Find where the given text appears and provide that cell's center as (X, Y) coordinate. 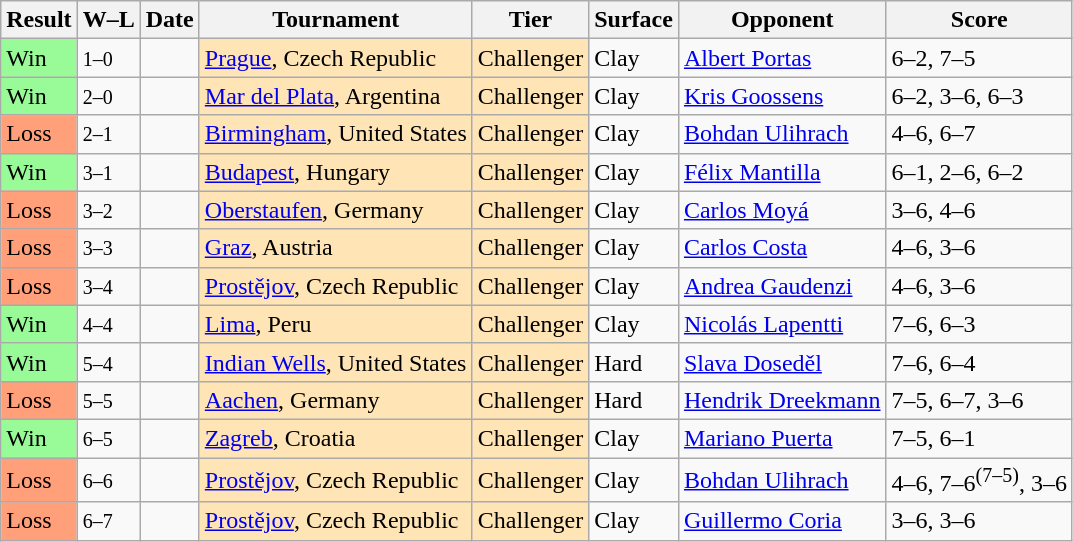
6–7 (108, 521)
Carlos Costa (782, 248)
Kris Goossens (782, 96)
Nicolás Lapentti (782, 324)
3–6, 4–6 (979, 210)
Birmingham, United States (336, 134)
Date (170, 20)
4–6, 6–7 (979, 134)
Surface (634, 20)
Lima, Peru (336, 324)
6–1, 2–6, 6–2 (979, 172)
2–1 (108, 134)
Indian Wells, United States (336, 362)
3–2 (108, 210)
3–6, 3–6 (979, 521)
7–5, 6–7, 3–6 (979, 400)
W–L (108, 20)
Tournament (336, 20)
6–6 (108, 480)
Hendrik Dreekmann (782, 400)
5–4 (108, 362)
Budapest, Hungary (336, 172)
Mariano Puerta (782, 438)
2–0 (108, 96)
6–5 (108, 438)
1–0 (108, 58)
4–4 (108, 324)
Prague, Czech Republic (336, 58)
Albert Portas (782, 58)
Félix Mantilla (782, 172)
Result (39, 20)
Graz, Austria (336, 248)
Tier (530, 20)
Mar del Plata, Argentina (336, 96)
3–3 (108, 248)
6–2, 7–5 (979, 58)
Andrea Gaudenzi (782, 286)
Aachen, Germany (336, 400)
Slava Doseděl (782, 362)
Opponent (782, 20)
Guillermo Coria (782, 521)
7–6, 6–4 (979, 362)
3–4 (108, 286)
Zagreb, Croatia (336, 438)
Carlos Moyá (782, 210)
3–1 (108, 172)
Oberstaufen, Germany (336, 210)
4–6, 7–6(7–5), 3–6 (979, 480)
Score (979, 20)
7–5, 6–1 (979, 438)
5–5 (108, 400)
6–2, 3–6, 6–3 (979, 96)
7–6, 6–3 (979, 324)
